Detect which cell encompasses the target text, then output its [X, Y] center coordinate. 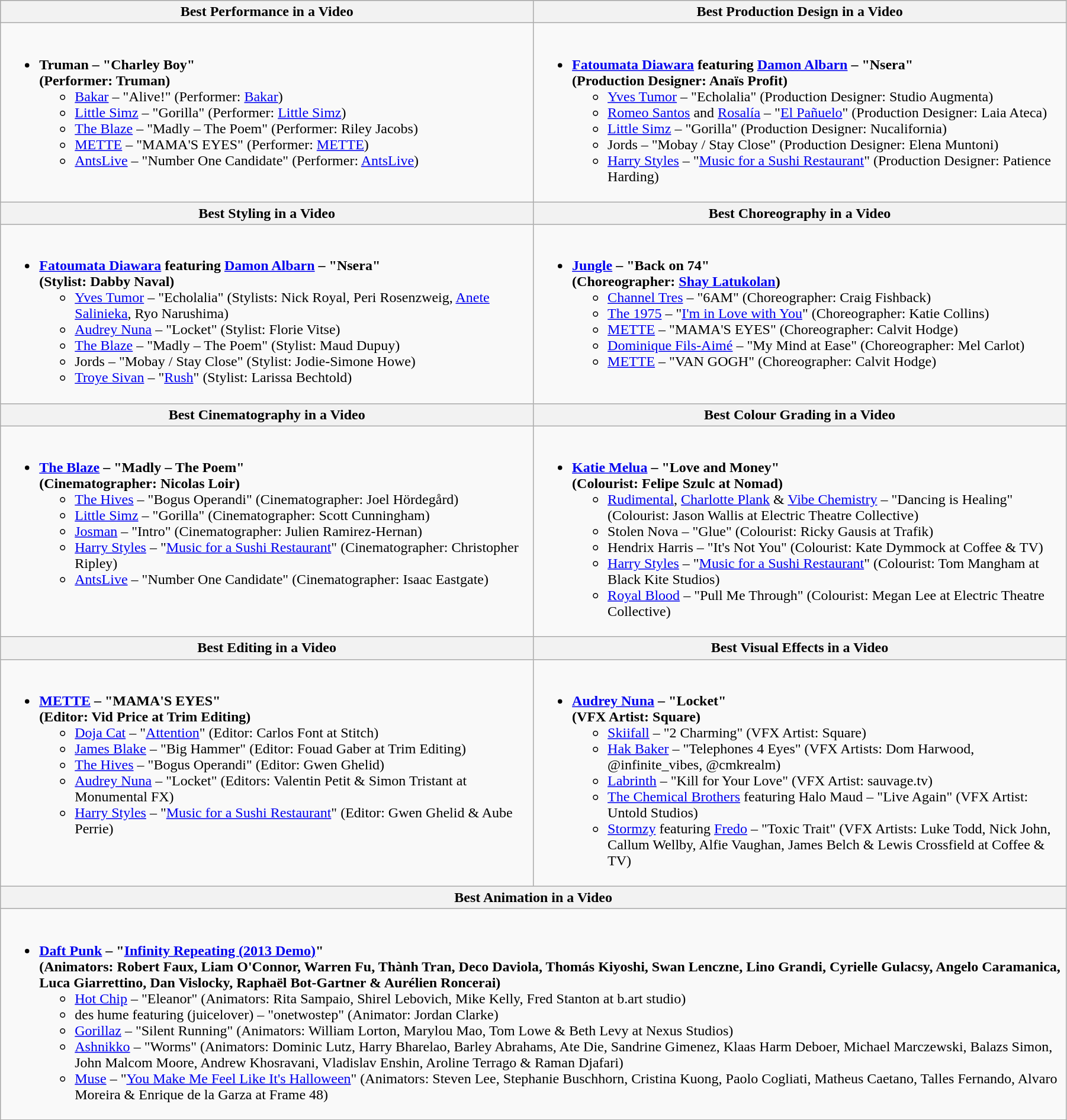
Best Colour Grading in a Video [800, 415]
Best Performance in a Video [267, 12]
Best Cinematography in a Video [267, 415]
Best Visual Effects in a Video [800, 648]
Best Animation in a Video [533, 897]
Best Editing in a Video [267, 648]
Best Production Design in a Video [800, 12]
Best Styling in a Video [267, 213]
Best Choreography in a Video [800, 213]
